Search for the cell housing the specified text and yield its (X, Y) center coordinate. 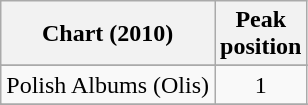
Chart (2010) (108, 34)
1 (261, 85)
Polish Albums (Olis) (108, 85)
Peakposition (261, 34)
